Determine the [x, y] coordinate at the center of the cell enclosing the given text.  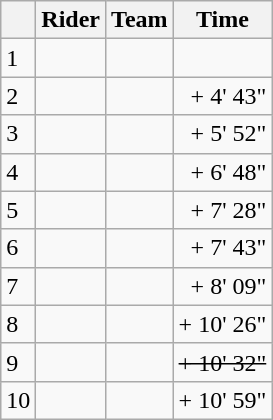
+ 6' 48" [222, 172]
+ 7' 28" [222, 210]
9 [18, 362]
3 [18, 134]
+ 8' 09" [222, 286]
+ 10' 26" [222, 324]
+ 4' 43" [222, 96]
7 [18, 286]
Rider [71, 20]
+ 10' 32" [222, 362]
+ 5' 52" [222, 134]
4 [18, 172]
8 [18, 324]
1 [18, 58]
+ 7' 43" [222, 248]
5 [18, 210]
10 [18, 400]
Team [140, 20]
6 [18, 248]
2 [18, 96]
Time [222, 20]
+ 10' 59" [222, 400]
